Return the [x, y] coordinate for the center point of the cell that contains the specified text.  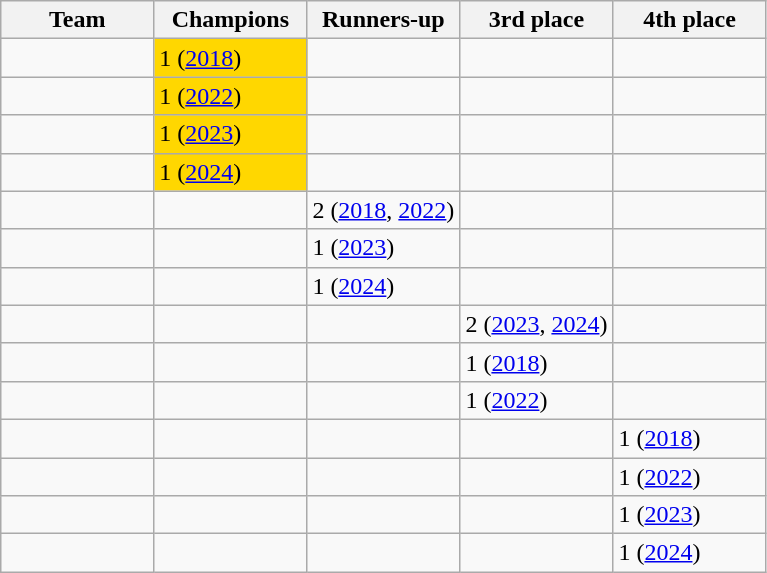
2 (2018, 2022) [384, 210]
Runners-up [384, 20]
Team [78, 20]
4th place [690, 20]
3rd place [536, 20]
2 (2023, 2024) [536, 324]
Champions [230, 20]
